Search for the cell housing the specified text and yield its (X, Y) center coordinate. 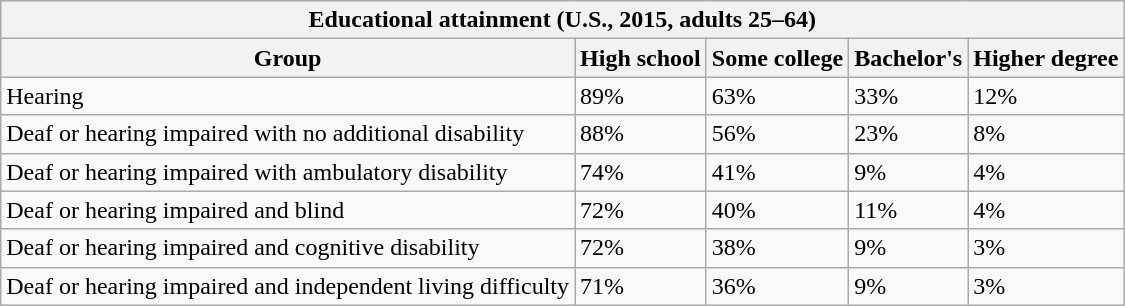
Deaf or hearing impaired and cognitive disability (288, 248)
88% (641, 134)
Some college (777, 58)
38% (777, 248)
12% (1046, 96)
41% (777, 172)
23% (908, 134)
63% (777, 96)
Deaf or hearing impaired and blind (288, 210)
Bachelor's (908, 58)
71% (641, 286)
High school (641, 58)
11% (908, 210)
36% (777, 286)
74% (641, 172)
Deaf or hearing impaired with no additional disability (288, 134)
56% (777, 134)
40% (777, 210)
Hearing (288, 96)
33% (908, 96)
8% (1046, 134)
Educational attainment (U.S., 2015, adults 25–64) (562, 20)
Deaf or hearing impaired with ambulatory disability (288, 172)
89% (641, 96)
Group (288, 58)
Higher degree (1046, 58)
Deaf or hearing impaired and independent living difficulty (288, 286)
